For the text-containing cell, return its midpoint in [X, Y] coordinate format. 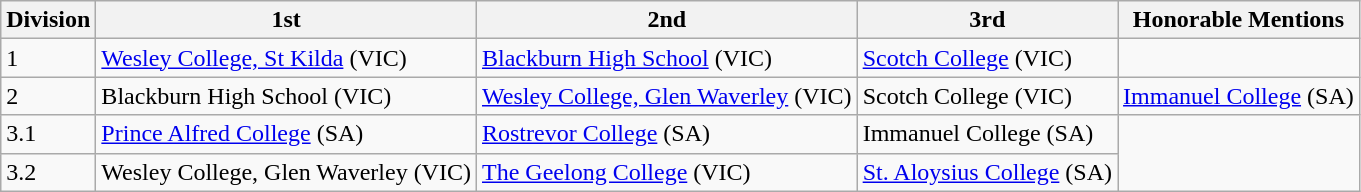
Rostrevor College (SA) [666, 134]
Wesley College, St Kilda (VIC) [286, 58]
Prince Alfred College (SA) [286, 134]
St. Aloysius College (SA) [987, 172]
Division [48, 20]
1 [48, 58]
2 [48, 96]
The Geelong College (VIC) [666, 172]
3.1 [48, 134]
2nd [666, 20]
3.2 [48, 172]
1st [286, 20]
Honorable Mentions [1239, 20]
3rd [987, 20]
